Scan for the cell matching the given text and deliver its [x, y] coordinate at center. 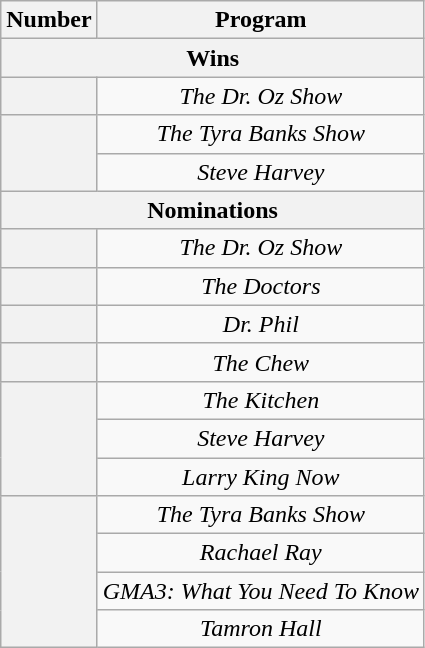
Larry King Now [260, 477]
Nominations [213, 210]
The Chew [260, 362]
Program [260, 20]
Tamron Hall [260, 629]
The Kitchen [260, 400]
Rachael Ray [260, 553]
Number [49, 20]
GMA3: What You Need To Know [260, 591]
The Doctors [260, 286]
Dr. Phil [260, 324]
Wins [213, 58]
